Return [X, Y] of the center of cell containing provided text 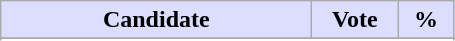
% [426, 20]
Vote [355, 20]
Candidate [156, 20]
